Extract the [x, y] coordinate from the center of the cell holding the provided text.  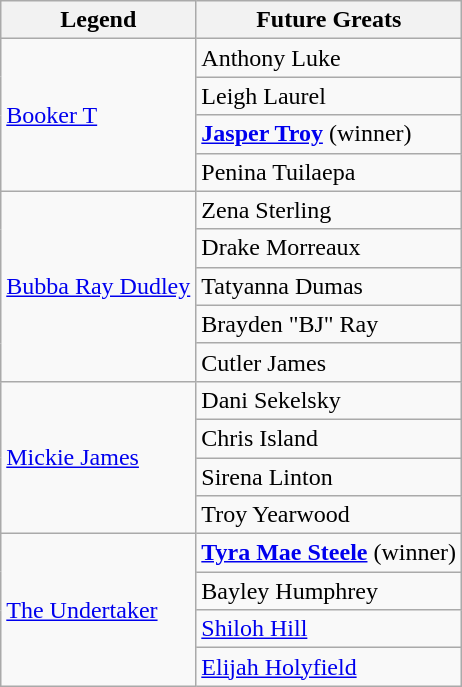
The Undertaker [98, 610]
Legend [98, 20]
Troy Yearwood [329, 515]
Anthony Luke [329, 58]
Leigh Laurel [329, 96]
Sirena Linton [329, 477]
Drake Morreaux [329, 248]
Jasper Troy (winner) [329, 134]
Booker T [98, 115]
Brayden "BJ" Ray [329, 324]
Chris Island [329, 438]
Shiloh Hill [329, 629]
Dani Sekelsky [329, 400]
Bayley Humphrey [329, 591]
Tatyanna Dumas [329, 286]
Mickie James [98, 457]
Zena Sterling [329, 210]
Penina Tuilaepa [329, 172]
Tyra Mae Steele (winner) [329, 553]
Elijah Holyfield [329, 667]
Bubba Ray Dudley [98, 286]
Future Greats [329, 20]
Cutler James [329, 362]
